Detect which cell encompasses the target text, then output its (x, y) center coordinate. 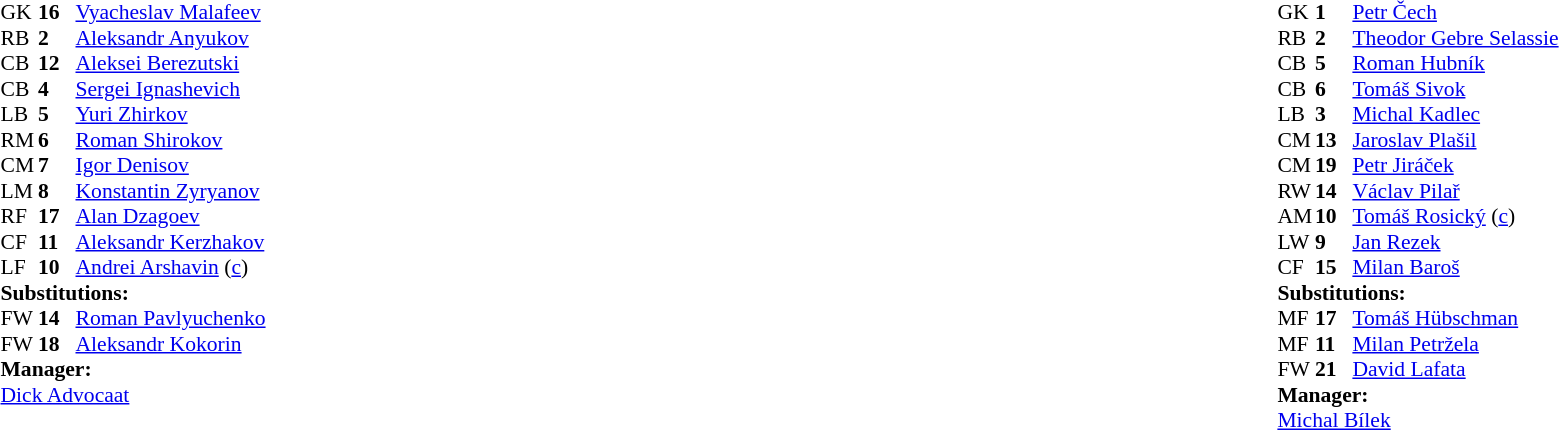
Dick Advocaat (132, 395)
Theodor Gebre Selassie (1455, 38)
Sergei Ignashevich (171, 89)
Aleksandr Kokorin (171, 344)
Aleksandr Kerzhakov (171, 242)
19 (1334, 165)
21 (1334, 369)
Jaroslav Plašil (1455, 140)
12 (57, 63)
Aleksei Berezutski (171, 63)
LF (19, 267)
Petr Čech (1455, 13)
1 (1334, 13)
4 (57, 89)
RW (1296, 191)
Konstantin Zyryanov (171, 191)
8 (57, 191)
Roman Hubník (1455, 63)
Andrei Arshavin (c) (171, 267)
3 (1334, 115)
LW (1296, 242)
Michal Kadlec (1455, 115)
RM (19, 140)
Petr Jiráček (1455, 165)
Roman Shirokov (171, 140)
Václav Pilař (1455, 191)
AM (1296, 217)
Milan Baroš (1455, 267)
Alan Dzagoev (171, 217)
13 (1334, 140)
7 (57, 165)
Roman Pavlyuchenko (171, 319)
Tomáš Sivok (1455, 89)
Milan Petržela (1455, 344)
David Lafata (1455, 369)
Tomáš Hübschman (1455, 319)
16 (57, 13)
15 (1334, 267)
9 (1334, 242)
LM (19, 191)
RF (19, 217)
Igor Denisov (171, 165)
Aleksandr Anyukov (171, 38)
Vyacheslav Malafeev (171, 13)
18 (57, 344)
Jan Rezek (1455, 242)
Yuri Zhirkov (171, 115)
Tomáš Rosický (c) (1455, 217)
